Capture the cell that displays the provided text and extract its [X, Y] central coordinate. 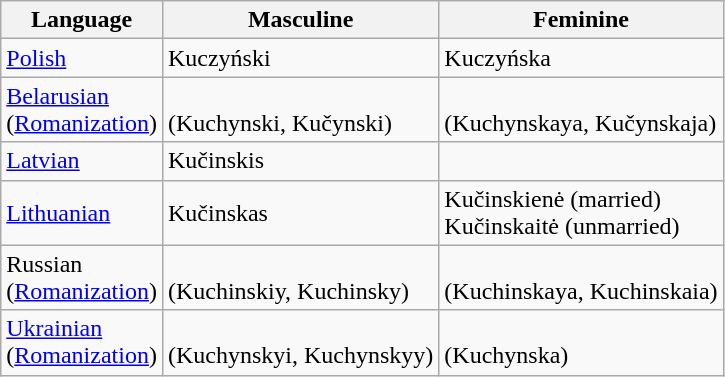
Kuczyński [300, 58]
Kučinskas [300, 212]
Belarusian (Romanization) [82, 110]
Language [82, 20]
Feminine [581, 20]
Ukrainian (Romanization) [82, 342]
(Kuchynska) [581, 342]
Lithuanian [82, 212]
Latvian [82, 161]
Kučinskienė (married) Kučinskaitė (unmarried) [581, 212]
Polish [82, 58]
(Kuchinskiy, Kuchinsky) [300, 278]
(Kuchynski, Kučynski) [300, 110]
Russian (Romanization) [82, 278]
(Kuchynskaya, Kučynskaja) [581, 110]
(Kuchinskaya, Kuchinskaia) [581, 278]
(Kuchynskyi, Kuchynskyy) [300, 342]
Masculine [300, 20]
Kuczyńska [581, 58]
Kučinskis [300, 161]
